Scan for the cell matching the given text and deliver its [X, Y] coordinate at center. 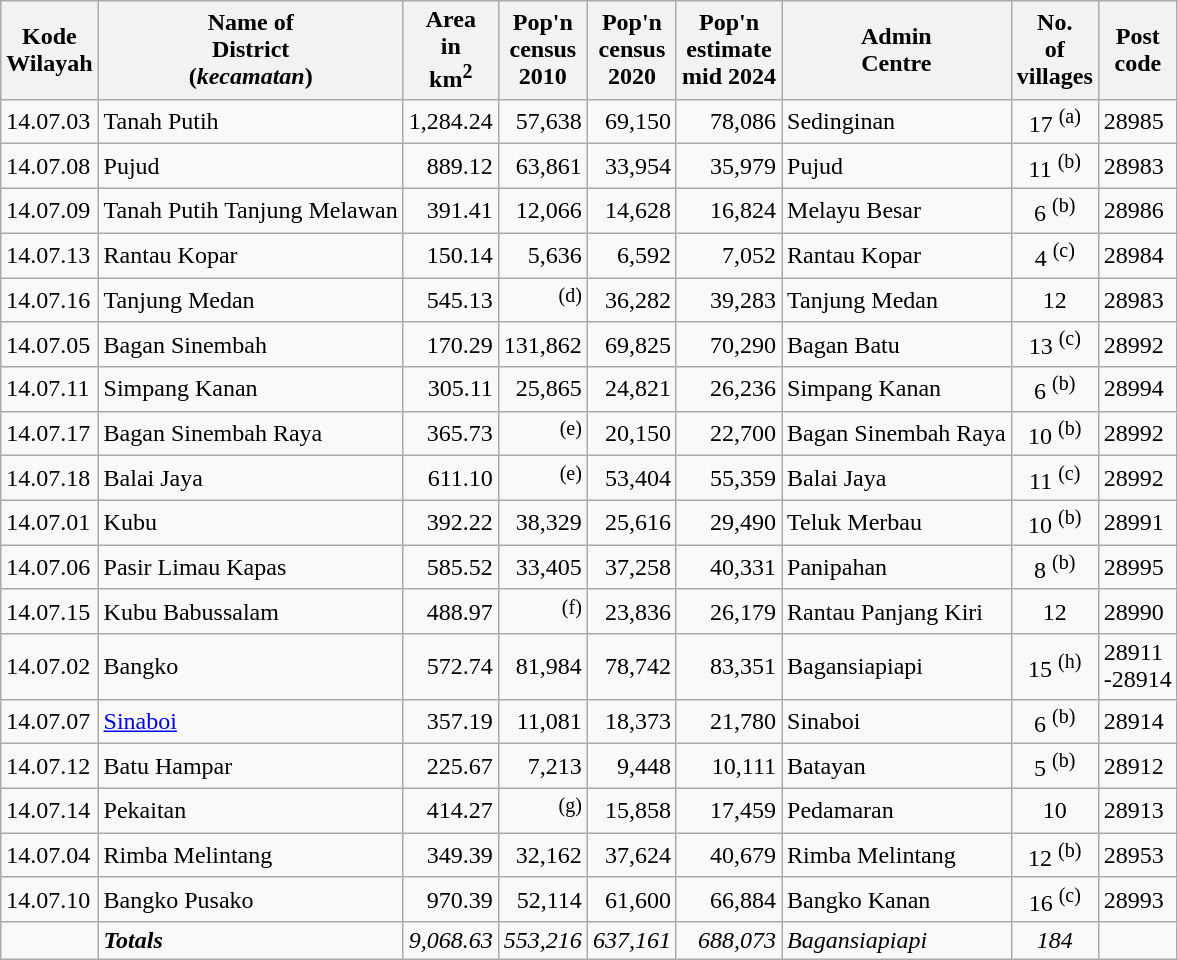
28985 [1138, 122]
611.10 [450, 478]
63,861 [542, 166]
Batayan [897, 766]
55,359 [728, 478]
14.07.15 [50, 612]
39,283 [728, 300]
11,081 [542, 722]
32,162 [542, 856]
(d) [542, 300]
6,592 [632, 256]
83,351 [728, 666]
10,111 [728, 766]
38,329 [542, 522]
14.07.10 [50, 900]
25,865 [542, 390]
Pop'ncensus2010 [542, 50]
Kubu [250, 522]
53,404 [632, 478]
69,825 [632, 344]
391.41 [450, 210]
36,282 [632, 300]
688,073 [728, 941]
20,150 [632, 434]
553,216 [542, 941]
8 (b) [1054, 568]
970.39 [450, 900]
7,052 [728, 256]
Pasir Limau Kapas [250, 568]
37,624 [632, 856]
11 (b) [1054, 166]
15 (h) [1054, 666]
Postcode [1138, 50]
637,161 [632, 941]
Rantau Panjang Kiri [897, 612]
26,179 [728, 612]
17 (a) [1054, 122]
28984 [1138, 256]
14.07.11 [50, 390]
16,824 [728, 210]
414.27 [450, 810]
14.07.08 [50, 166]
29,490 [728, 522]
15,858 [632, 810]
Bangko Kanan [897, 900]
349.39 [450, 856]
14.07.18 [50, 478]
AdminCentre [897, 50]
Tanah Putih Tanjung Melawan [250, 210]
Kubu Babussalam [250, 612]
357.19 [450, 722]
14.07.04 [50, 856]
22,700 [728, 434]
4 (c) [1054, 256]
Teluk Merbau [897, 522]
18,373 [632, 722]
11 (c) [1054, 478]
14.07.01 [50, 522]
184 [1054, 941]
28913 [1138, 810]
5,636 [542, 256]
14.07.16 [50, 300]
Sedinginan [897, 122]
35,979 [728, 166]
Pedamaran [897, 810]
14.07.12 [50, 766]
14.07.05 [50, 344]
Panipahan [897, 568]
14.07.06 [50, 568]
16 (c) [1054, 900]
Pekaitan [250, 810]
52,114 [542, 900]
23,836 [632, 612]
12 (b) [1054, 856]
57,638 [542, 122]
28953 [1138, 856]
Tanah Putih [250, 122]
61,600 [632, 900]
7,213 [542, 766]
28994 [1138, 390]
10 [1054, 810]
37,258 [632, 568]
28990 [1138, 612]
Name ofDistrict(kecamatan) [250, 50]
14.07.07 [50, 722]
14,628 [632, 210]
21,780 [728, 722]
545.13 [450, 300]
131,862 [542, 344]
225.67 [450, 766]
33,405 [542, 568]
70,290 [728, 344]
170.29 [450, 344]
28914 [1138, 722]
17,459 [728, 810]
392.22 [450, 522]
78,742 [632, 666]
(f) [542, 612]
Bangko [250, 666]
40,331 [728, 568]
40,679 [728, 856]
Melayu Besar [897, 210]
26,236 [728, 390]
14.07.02 [50, 666]
33,954 [632, 166]
Bangko Pusako [250, 900]
28986 [1138, 210]
14.07.09 [50, 210]
1,284.24 [450, 122]
14.07.14 [50, 810]
28911-28914 [1138, 666]
889.12 [450, 166]
9,448 [632, 766]
585.52 [450, 568]
488.97 [450, 612]
28993 [1138, 900]
Batu Hampar [250, 766]
14.07.03 [50, 122]
305.11 [450, 390]
Pop'ncensus2020 [632, 50]
Area inkm2 [450, 50]
No.ofvillages [1054, 50]
Kode Wilayah [50, 50]
14.07.13 [50, 256]
5 (b) [1054, 766]
66,884 [728, 900]
9,068.63 [450, 941]
81,984 [542, 666]
Bagan Sinembah [250, 344]
12,066 [542, 210]
78,086 [728, 122]
150.14 [450, 256]
24,821 [632, 390]
Totals [250, 941]
365.73 [450, 434]
572.74 [450, 666]
28991 [1138, 522]
25,616 [632, 522]
14.07.17 [50, 434]
Bagan Batu [897, 344]
28912 [1138, 766]
13 (c) [1054, 344]
69,150 [632, 122]
28995 [1138, 568]
Pop'nestimatemid 2024 [728, 50]
(g) [542, 810]
